For the text-containing cell, return its midpoint in [X, Y] coordinate format. 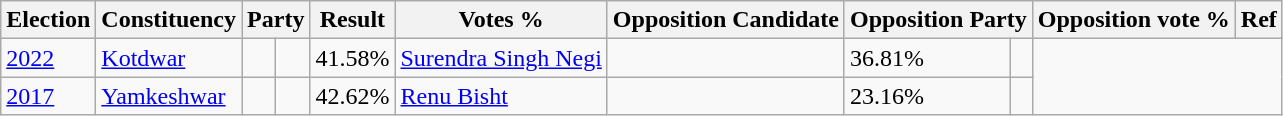
36.81% [927, 58]
Result [352, 20]
2022 [48, 58]
Opposition vote % [1134, 20]
Surendra Singh Negi [501, 58]
2017 [48, 96]
Election [48, 20]
Ref [1258, 20]
Opposition Party [938, 20]
41.58% [352, 58]
Renu Bisht [501, 96]
23.16% [927, 96]
Party [276, 20]
Votes % [501, 20]
Opposition Candidate [726, 20]
Constituency [169, 20]
Yamkeshwar [169, 96]
42.62% [352, 96]
Kotdwar [169, 58]
